Return (X, Y) of the center of cell containing provided text 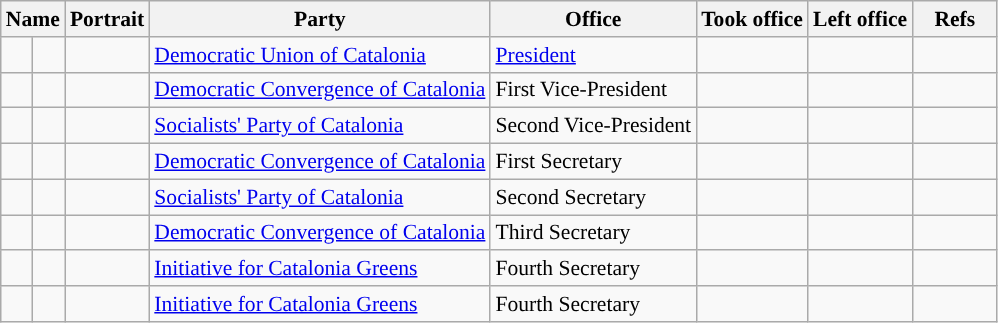
Democratic Union of Catalonia (320, 55)
Refs (954, 19)
First Secretary (593, 162)
Portrait (107, 19)
Second Secretary (593, 197)
First Vice-President (593, 90)
President (593, 55)
Office (593, 19)
Took office (752, 19)
Third Secretary (593, 233)
Name (33, 19)
Party (320, 19)
Left office (860, 19)
Second Vice-President (593, 126)
